For the text-containing cell, return its midpoint in (x, y) coordinate format. 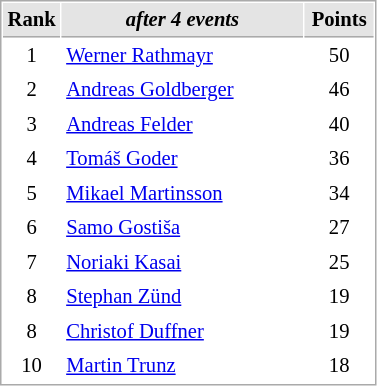
Points (340, 20)
1 (32, 56)
Andreas Goldberger (183, 90)
Noriaki Kasai (183, 262)
after 4 events (183, 20)
36 (340, 158)
Rank (32, 20)
10 (32, 366)
6 (32, 228)
Samo Gostiša (183, 228)
27 (340, 228)
34 (340, 194)
Werner Rathmayr (183, 56)
Mikael Martinsson (183, 194)
40 (340, 124)
7 (32, 262)
3 (32, 124)
Andreas Felder (183, 124)
5 (32, 194)
46 (340, 90)
18 (340, 366)
4 (32, 158)
Tomáš Goder (183, 158)
50 (340, 56)
25 (340, 262)
2 (32, 90)
Christof Duffner (183, 332)
Stephan Zünd (183, 296)
Martin Trunz (183, 366)
